Capture the cell that displays the provided text and extract its (x, y) central coordinate. 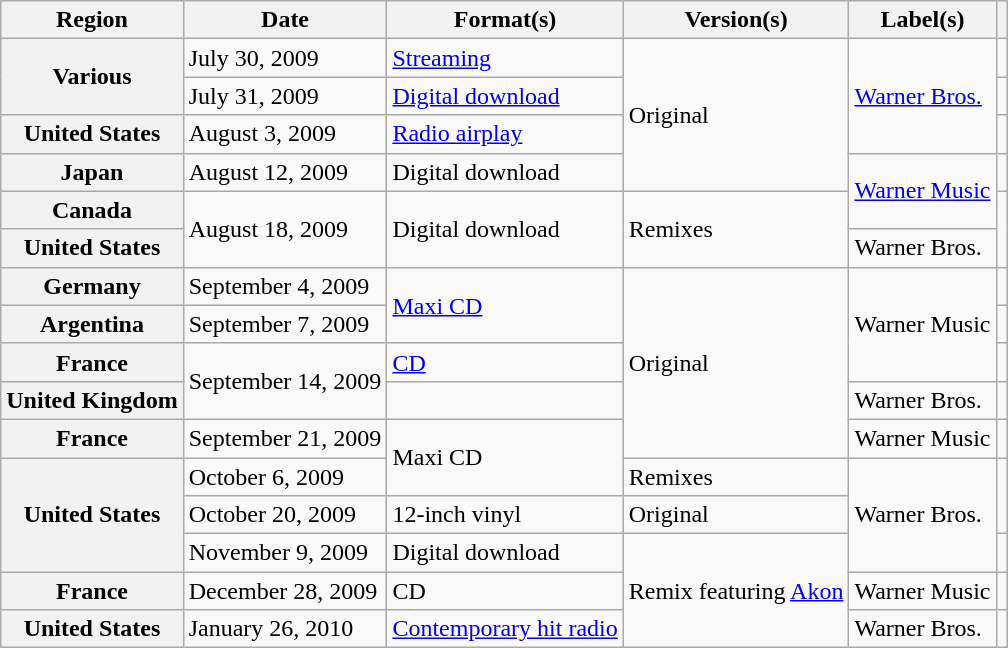
July 30, 2009 (285, 58)
September 4, 2009 (285, 286)
August 18, 2009 (285, 229)
August 12, 2009 (285, 172)
United Kingdom (92, 400)
Date (285, 20)
Version(s) (736, 20)
12-inch vinyl (505, 515)
December 28, 2009 (285, 591)
Radio airplay (505, 134)
November 9, 2009 (285, 553)
October 20, 2009 (285, 515)
Streaming (505, 58)
Japan (92, 172)
September 7, 2009 (285, 324)
Format(s) (505, 20)
Argentina (92, 324)
Label(s) (922, 20)
September 21, 2009 (285, 438)
October 6, 2009 (285, 477)
Remix featuring Akon (736, 591)
Various (92, 77)
September 14, 2009 (285, 381)
August 3, 2009 (285, 134)
July 31, 2009 (285, 96)
January 26, 2010 (285, 629)
Canada (92, 210)
Contemporary hit radio (505, 629)
Germany (92, 286)
Region (92, 20)
